Extract the [x, y] coordinate from the center of the cell holding the provided text.  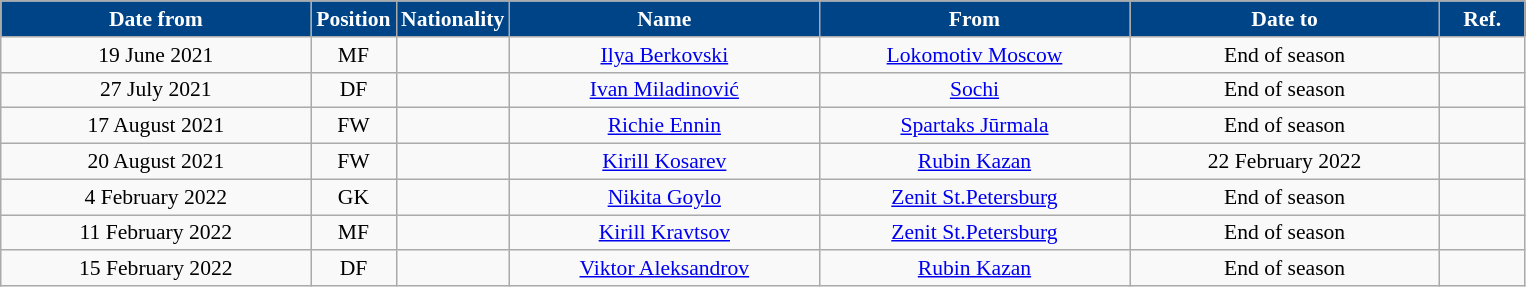
15 February 2022 [156, 269]
Viktor Aleksandrov [664, 269]
Ivan Miladinović [664, 90]
27 July 2021 [156, 90]
Position [354, 19]
Sochi [974, 90]
Nationality [452, 19]
Nikita Goylo [664, 197]
From [974, 19]
Kirill Kosarev [664, 162]
19 June 2021 [156, 55]
17 August 2021 [156, 126]
Spartaks Jūrmala [974, 126]
11 February 2022 [156, 233]
Ilya Berkovski [664, 55]
Date from [156, 19]
20 August 2021 [156, 162]
Ref. [1482, 19]
Date to [1285, 19]
22 February 2022 [1285, 162]
4 February 2022 [156, 197]
GK [354, 197]
Kirill Kravtsov [664, 233]
Name [664, 19]
Richie Ennin [664, 126]
Lokomotiv Moscow [974, 55]
